Return (X, Y) of the center of cell containing provided text 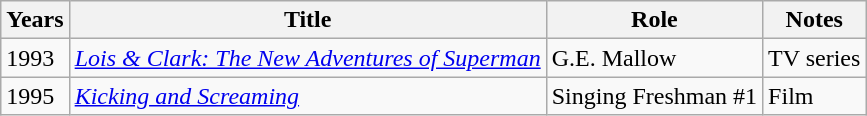
1995 (35, 96)
Years (35, 20)
TV series (814, 58)
1993 (35, 58)
Kicking and Screaming (308, 96)
Notes (814, 20)
G.E. Mallow (654, 58)
Singing Freshman #1 (654, 96)
Role (654, 20)
Film (814, 96)
Lois & Clark: The New Adventures of Superman (308, 58)
Title (308, 20)
